Search for the cell housing the specified text and yield its (x, y) center coordinate. 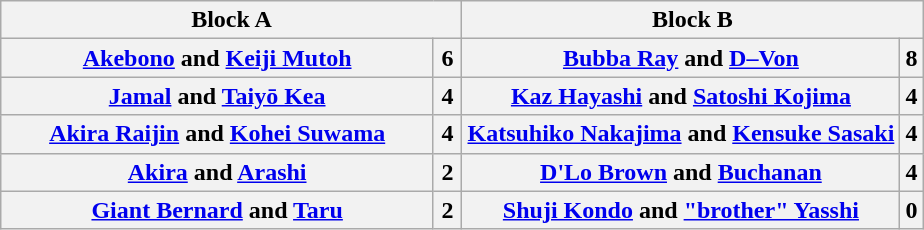
D'Lo Brown and Buchanan (681, 172)
Akebono and Keiji Mutoh (217, 58)
Akira and Arashi (217, 172)
Block A (232, 20)
Kaz Hayashi and Satoshi Kojima (681, 96)
Shuji Kondo and "brother" Yasshi (681, 210)
0 (912, 210)
6 (448, 58)
Katsuhiko Nakajima and Kensuke Sasaki (681, 134)
Bubba Ray and D–Von (681, 58)
Akira Raijin and Kohei Suwama (217, 134)
Block B (692, 20)
8 (912, 58)
Jamal and Taiyō Kea (217, 96)
Giant Bernard and Taru (217, 210)
